Capture the cell that displays the provided text and extract its (x, y) central coordinate. 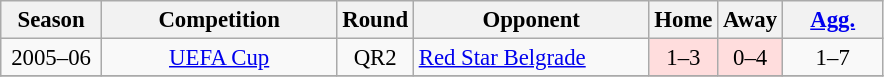
Away (750, 20)
Agg. (832, 20)
1–3 (684, 58)
Round (375, 20)
Season (52, 20)
1–7 (832, 58)
UEFA Cup (219, 58)
Opponent (531, 20)
Home (684, 20)
0–4 (750, 58)
QR2 (375, 58)
Red Star Belgrade (531, 58)
2005–06 (52, 58)
Competition (219, 20)
